For the text-containing cell, return its midpoint in [X, Y] coordinate format. 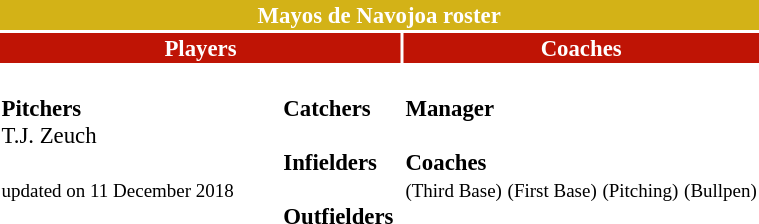
Players [200, 48]
Mayos de Navojoa roster [379, 15]
Coaches [581, 48]
